For the text-containing cell, return its midpoint in (X, Y) coordinate format. 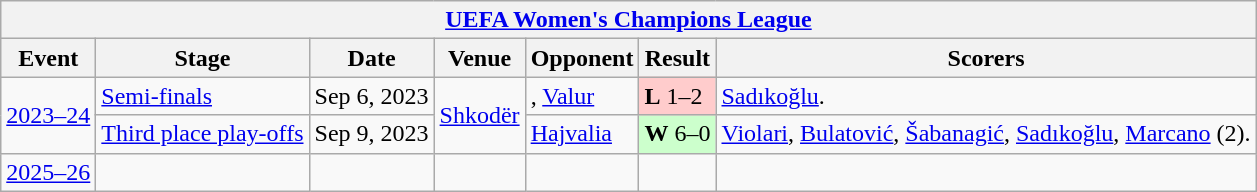
Sep 6, 2023 (372, 96)
Scorers (986, 58)
Sadıkoğlu. (986, 96)
Date (372, 58)
Stage (202, 58)
W 6–0 (678, 134)
Result (678, 58)
Venue (480, 58)
Violari, Bulatović, Šabanagić, Sadıkoğlu, Marcano (2). (986, 134)
2025–26 (48, 172)
Opponent (582, 58)
Hajvalia (582, 134)
Third place play-offs (202, 134)
Event (48, 58)
Shkodër (480, 115)
Sep 9, 2023 (372, 134)
UEFA Women's Champions League (628, 20)
2023–24 (48, 115)
L 1–2 (678, 96)
Semi-finals (202, 96)
, Valur (582, 96)
